Capture the cell that displays the provided text and extract its (X, Y) central coordinate. 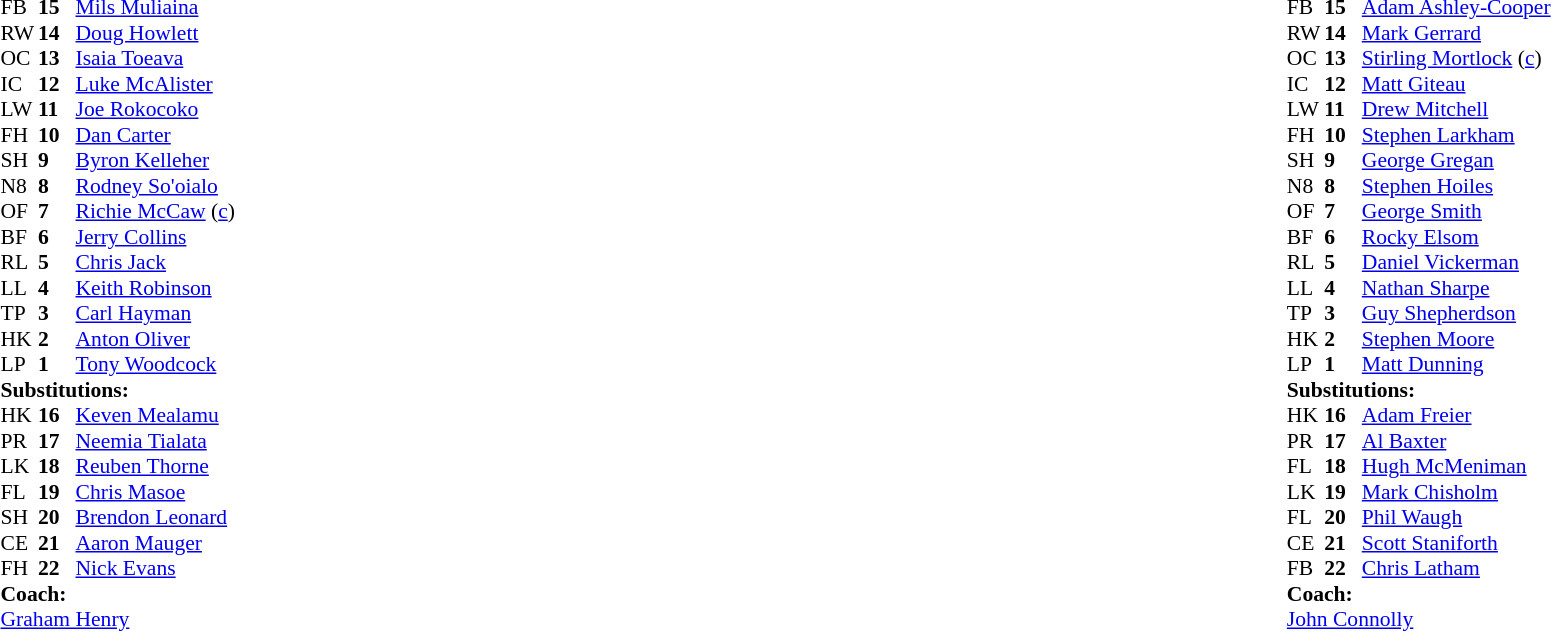
Rodney So'oialo (156, 186)
Keith Robinson (156, 288)
Matt Giteau (1456, 84)
Byron Kelleher (156, 161)
Anton Oliver (156, 339)
Carl Hayman (156, 313)
Stirling Mortlock (c) (1456, 59)
Daniel Vickerman (1456, 263)
Isaia Toeava (156, 59)
Stephen Hoiles (1456, 186)
Jerry Collins (156, 237)
Matt Dunning (1456, 365)
Brendon Leonard (156, 517)
Stephen Larkham (1456, 135)
Nick Evans (156, 569)
Dan Carter (156, 135)
Phil Waugh (1456, 517)
Drew Mitchell (1456, 109)
Neemia Tialata (156, 441)
Scott Staniforth (1456, 543)
Stephen Moore (1456, 339)
Tony Woodcock (156, 365)
Adam Freier (1456, 415)
Chris Jack (156, 263)
George Gregan (1456, 161)
FB (1306, 569)
George Smith (1456, 211)
Doug Howlett (156, 33)
Chris Latham (1456, 569)
Rocky Elsom (1456, 237)
Nathan Sharpe (1456, 288)
Keven Mealamu (156, 415)
Mark Chisholm (1456, 492)
Aaron Mauger (156, 543)
Chris Masoe (156, 492)
Richie McCaw (c) (156, 211)
Luke McAlister (156, 84)
Hugh McMeniman (1456, 467)
Reuben Thorne (156, 467)
Guy Shepherdson (1456, 313)
Joe Rokocoko (156, 109)
Mark Gerrard (1456, 33)
Al Baxter (1456, 441)
